Capture the cell that displays the provided text and extract its [x, y] central coordinate. 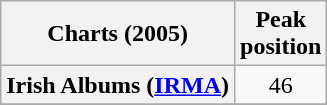
Irish Albums (IRMA) [118, 85]
46 [281, 85]
Charts (2005) [118, 34]
Peakposition [281, 34]
